Capture the cell that displays the provided text and extract its (X, Y) central coordinate. 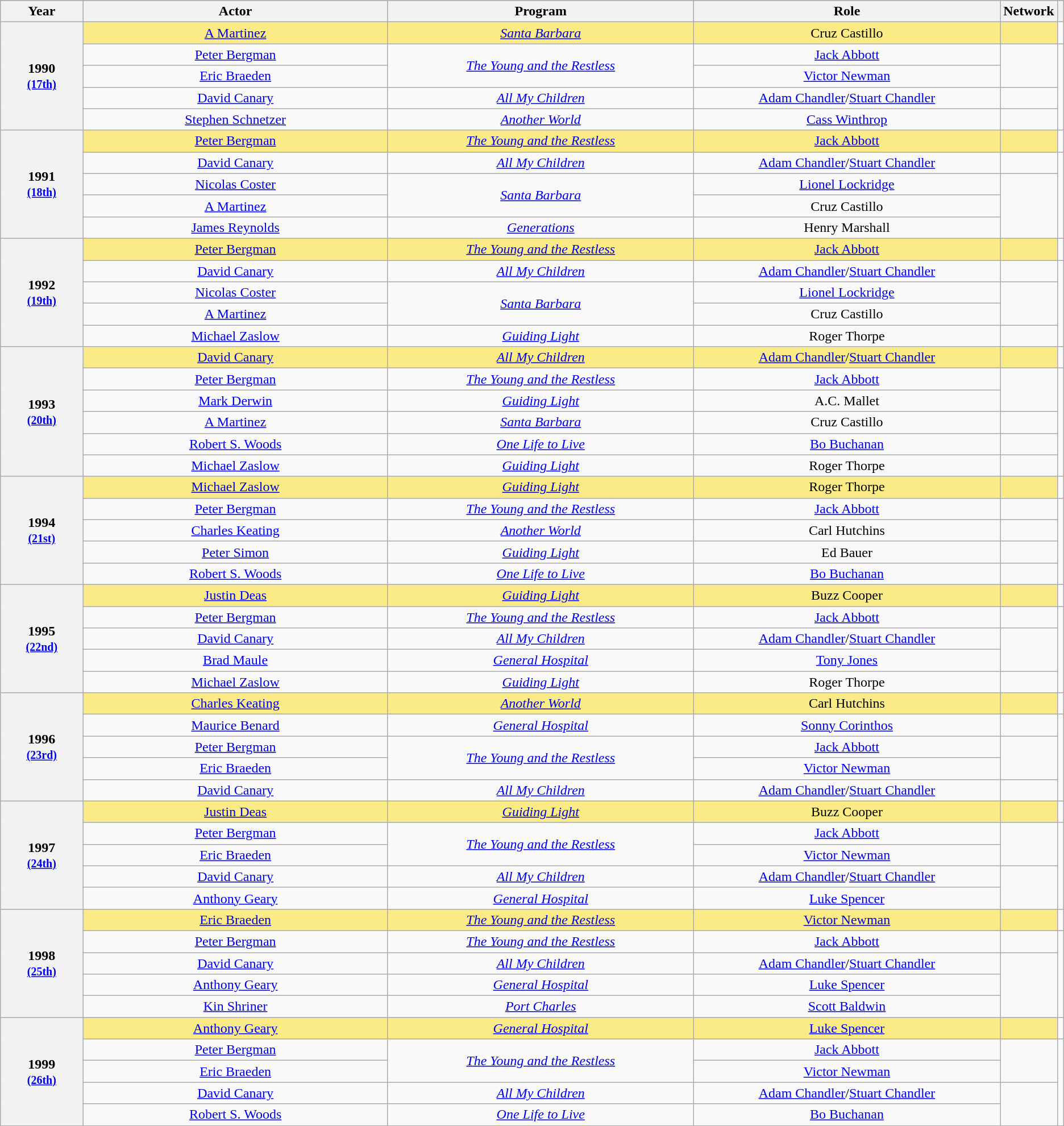
Maurice Benard (235, 725)
1996 (23rd) (42, 747)
Henry Marshall (847, 227)
Scott Baldwin (847, 1007)
Port Charles (541, 1007)
Actor (235, 11)
Ed Bauer (847, 552)
Network (1029, 11)
1994 (21st) (42, 530)
1998 (25th) (42, 963)
1993 (20th) (42, 412)
Role (847, 11)
1995 (22nd) (42, 638)
Program (541, 11)
Brad Maule (235, 660)
Kin Shriner (235, 1007)
Sonny Corinthos (847, 725)
1991 (18th) (42, 184)
1992 (19th) (42, 292)
Generations (541, 227)
Cass Winthrop (847, 119)
1997 (24th) (42, 855)
James Reynolds (235, 227)
1999 (26th) (42, 1071)
A.C. Mallet (847, 401)
Stephen Schnetzer (235, 119)
Peter Simon (235, 552)
Mark Derwin (235, 401)
Tony Jones (847, 660)
Year (42, 11)
1990 (17th) (42, 76)
